Identify which cell holds the provided text, then report its [X, Y] central coordinate. 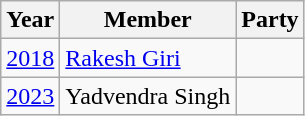
2023 [30, 96]
2018 [30, 58]
Year [30, 20]
Yadvendra Singh [148, 96]
Party [270, 20]
Rakesh Giri [148, 58]
Member [148, 20]
